Find where the given text appears and provide that cell's center as [x, y] coordinate. 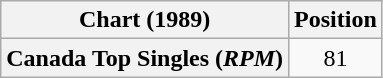
Chart (1989) [145, 20]
81 [336, 58]
Canada Top Singles (RPM) [145, 58]
Position [336, 20]
